From the cell containing the given text, extract its center point as [x, y] coordinate. 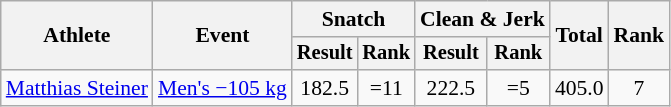
Matthias Steiner [77, 88]
=11 [386, 88]
Athlete [77, 36]
Snatch [354, 19]
7 [640, 88]
Total [580, 36]
=5 [518, 88]
405.0 [580, 88]
182.5 [325, 88]
Men's −105 kg [222, 88]
Event [222, 36]
Clean & Jerk [482, 19]
222.5 [451, 88]
